Determine the [x, y] coordinate at the center of the cell enclosing the given text.  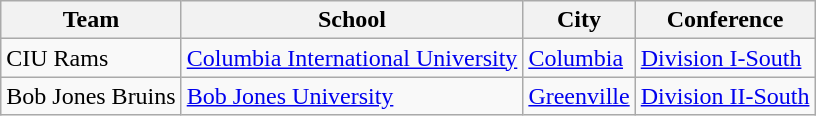
Team [91, 20]
Division I-South [725, 58]
Columbia [579, 58]
Division II-South [725, 96]
Bob Jones University [352, 96]
Greenville [579, 96]
Bob Jones Bruins [91, 96]
CIU Rams [91, 58]
School [352, 20]
City [579, 20]
Columbia International University [352, 58]
Conference [725, 20]
